From the cell containing the given text, extract its center point as [x, y] coordinate. 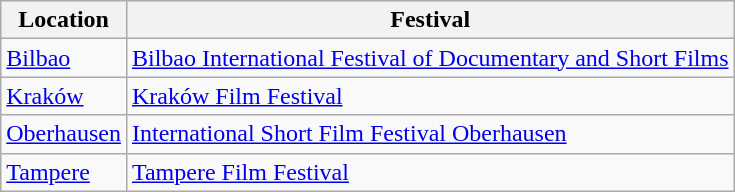
Tampere [64, 172]
Tampere Film Festival [430, 172]
Kraków [64, 96]
Festival [430, 20]
International Short Film Festival Oberhausen [430, 134]
Oberhausen [64, 134]
Location [64, 20]
Bilbao [64, 58]
Kraków Film Festival [430, 96]
Bilbao International Festival of Documentary and Short Films [430, 58]
